For the text-containing cell, return its midpoint in [X, Y] coordinate format. 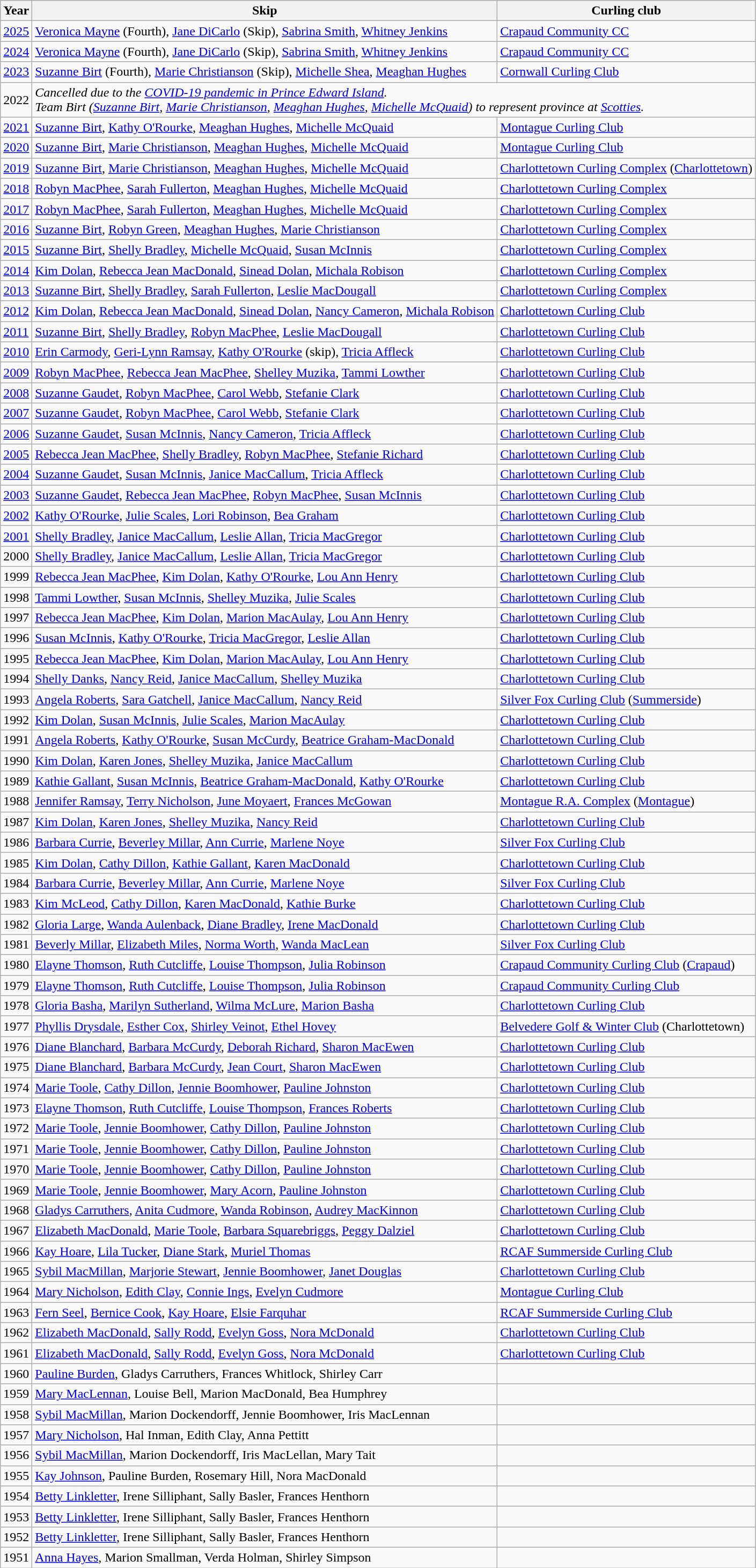
Suzanne Birt (Fourth), Marie Christianson (Skip), Michelle Shea, Meaghan Hughes [265, 72]
Suzanne Birt, Shelly Bradley, Robyn MacPhee, Leslie MacDougall [265, 332]
Crapaud Community Curling Club [627, 986]
1970 [16, 1169]
1977 [16, 1026]
Pauline Burden, Gladys Carruthers, Frances Whitlock, Shirley Carr [265, 1374]
2003 [16, 495]
Crapaud Community Curling Club (Crapaud) [627, 965]
Kim Dolan, Cathy Dillon, Kathie Gallant, Karen MacDonald [265, 863]
1963 [16, 1312]
Angela Roberts, Sara Gatchell, Janice MacCallum, Nancy Reid [265, 699]
Silver Fox Curling Club (Summerside) [627, 699]
Kim Dolan, Rebecca Jean MacDonald, Sinead Dolan, Michala Robison [265, 270]
2005 [16, 454]
1955 [16, 1476]
1966 [16, 1251]
1982 [16, 924]
1986 [16, 842]
Charlottetown Curling Complex (Charlottetown) [627, 168]
Sybil MacMillan, Marion Dockendorff, Jennie Boomhower, Iris MacLennan [265, 1414]
Montague R.A. Complex (Montague) [627, 801]
Phyllis Drysdale, Esther Cox, Shirley Veinot, Ethel Hovey [265, 1026]
1985 [16, 863]
Gloria Large, Wanda Aulenback, Diane Bradley, Irene MacDonald [265, 924]
2008 [16, 393]
Mary Nicholson, Hal Inman, Edith Clay, Anna Pettitt [265, 1435]
1961 [16, 1353]
Gloria Basha, Marilyn Sutherland, Wilma McLure, Marion Basha [265, 1006]
Fern Seel, Bernice Cook, Kay Hoare, Elsie Farquhar [265, 1312]
Anna Hayes, Marion Smallman, Verda Holman, Shirley Simpson [265, 1557]
Elayne Thomson, Ruth Cutcliffe, Louise Thompson, Frances Roberts [265, 1108]
Suzanne Birt, Robyn Green, Meaghan Hughes, Marie Christianson [265, 229]
1972 [16, 1128]
Suzanne Gaudet, Susan McInnis, Janice MacCallum, Tricia Affleck [265, 475]
Kathie Gallant, Susan McInnis, Beatrice Graham-MacDonald, Kathy O'Rourke [265, 781]
2019 [16, 168]
Diane Blanchard, Barbara McCurdy, Jean Court, Sharon MacEwen [265, 1067]
1962 [16, 1333]
1994 [16, 679]
Tammi Lowther, Susan McInnis, Shelley Muzika, Julie Scales [265, 597]
2023 [16, 72]
Mary Nicholson, Edith Clay, Connie Ings, Evelyn Cudmore [265, 1292]
Kay Johnson, Pauline Burden, Rosemary Hill, Nora MacDonald [265, 1476]
1964 [16, 1292]
1969 [16, 1190]
Erin Carmody, Geri-Lynn Ramsay, Kathy O'Rourke (skip), Tricia Affleck [265, 352]
Kim McLeod, Cathy Dillon, Karen MacDonald, Kathie Burke [265, 903]
2022 [16, 100]
Diane Blanchard, Barbara McCurdy, Deborah Richard, Sharon MacEwen [265, 1047]
1973 [16, 1108]
1993 [16, 699]
Skip [265, 11]
2013 [16, 291]
1954 [16, 1496]
1951 [16, 1557]
1983 [16, 903]
2002 [16, 515]
1999 [16, 577]
1953 [16, 1516]
1974 [16, 1088]
2007 [16, 413]
Beverly Millar, Elizabeth Miles, Norma Worth, Wanda MacLean [265, 945]
Susan McInnis, Kathy O'Rourke, Tricia MacGregor, Leslie Allan [265, 638]
1995 [16, 659]
Curling club [627, 11]
1967 [16, 1230]
2014 [16, 270]
Mary MacLennan, Louise Bell, Marion MacDonald, Bea Humphrey [265, 1394]
Marie Toole, Jennie Boomhower, Mary Acorn, Pauline Johnston [265, 1190]
Gladys Carruthers, Anita Cudmore, Wanda Robinson, Audrey MacKinnon [265, 1210]
Angela Roberts, Kathy O'Rourke, Susan McCurdy, Beatrice Graham-MacDonald [265, 740]
2016 [16, 229]
2010 [16, 352]
2009 [16, 373]
1960 [16, 1374]
Kim Dolan, Rebecca Jean MacDonald, Sinead Dolan, Nancy Cameron, Michala Robison [265, 311]
Kathy O'Rourke, Julie Scales, Lori Robinson, Bea Graham [265, 515]
Belvedere Golf & Winter Club (Charlottetown) [627, 1026]
Kay Hoare, Lila Tucker, Diane Stark, Muriel Thomas [265, 1251]
1984 [16, 883]
Marie Toole, Cathy Dillon, Jennie Boomhower, Pauline Johnston [265, 1088]
Jennifer Ramsay, Terry Nicholson, June Moyaert, Frances McGowan [265, 801]
1991 [16, 740]
Sybil MacMillan, Marjorie Stewart, Jennie Boomhower, Janet Douglas [265, 1272]
1992 [16, 720]
Cornwall Curling Club [627, 72]
1981 [16, 945]
2020 [16, 148]
2025 [16, 31]
1968 [16, 1210]
Kim Dolan, Karen Jones, Shelley Muzika, Janice MacCallum [265, 761]
Suzanne Birt, Shelly Bradley, Sarah Fullerton, Leslie MacDougall [265, 291]
Year [16, 11]
1997 [16, 618]
1979 [16, 986]
1965 [16, 1272]
1959 [16, 1394]
1990 [16, 761]
1998 [16, 597]
2012 [16, 311]
Rebecca Jean MacPhee, Shelly Bradley, Robyn MacPhee, Stefanie Richard [265, 454]
2006 [16, 434]
Robyn MacPhee, Rebecca Jean MacPhee, Shelley Muzika, Tammi Lowther [265, 373]
1980 [16, 965]
2001 [16, 536]
2021 [16, 127]
1978 [16, 1006]
2000 [16, 556]
1952 [16, 1537]
Suzanne Gaudet, Rebecca Jean MacPhee, Robyn MacPhee, Susan McInnis [265, 495]
2015 [16, 250]
Suzanne Birt, Kathy O'Rourke, Meaghan Hughes, Michelle McQuaid [265, 127]
Shelly Danks, Nancy Reid, Janice MacCallum, Shelley Muzika [265, 679]
1957 [16, 1435]
2011 [16, 332]
2004 [16, 475]
2024 [16, 52]
1976 [16, 1047]
1971 [16, 1149]
1975 [16, 1067]
Kim Dolan, Karen Jones, Shelley Muzika, Nancy Reid [265, 822]
Sybil MacMillan, Marion Dockendorff, Iris MacLellan, Mary Tait [265, 1455]
1996 [16, 638]
Suzanne Gaudet, Susan McInnis, Nancy Cameron, Tricia Affleck [265, 434]
1989 [16, 781]
2017 [16, 209]
1958 [16, 1414]
Elizabeth MacDonald, Marie Toole, Barbara Squarebriggs, Peggy Dalziel [265, 1230]
Kim Dolan, Susan McInnis, Julie Scales, Marion MacAulay [265, 720]
Rebecca Jean MacPhee, Kim Dolan, Kathy O'Rourke, Lou Ann Henry [265, 577]
Suzanne Birt, Shelly Bradley, Michelle McQuaid, Susan McInnis [265, 250]
1956 [16, 1455]
1987 [16, 822]
1988 [16, 801]
2018 [16, 188]
